Provide the [X, Y] coordinate of the cell's center where the given text is located.  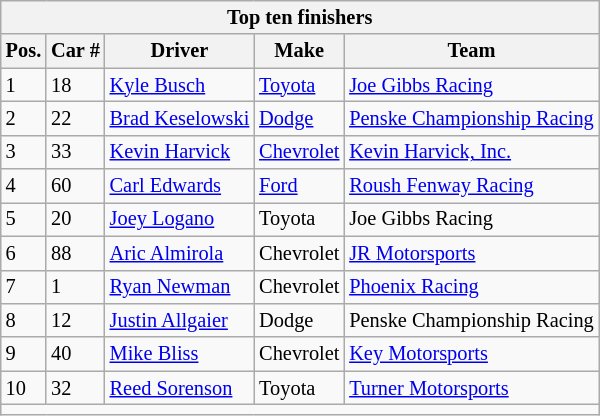
5 [24, 219]
Justin Allgaier [180, 320]
Carl Edwards [180, 186]
9 [24, 354]
Joey Logano [180, 219]
3 [24, 152]
2 [24, 118]
18 [76, 85]
Roush Fenway Racing [471, 186]
6 [24, 253]
Kevin Harvick [180, 152]
Team [471, 51]
32 [76, 388]
7 [24, 287]
Aric Almirola [180, 253]
20 [76, 219]
33 [76, 152]
Pos. [24, 51]
Top ten finishers [300, 17]
Mike Bliss [180, 354]
88 [76, 253]
Make [299, 51]
Kevin Harvick, Inc. [471, 152]
12 [76, 320]
Ford [299, 186]
8 [24, 320]
Kyle Busch [180, 85]
Turner Motorsports [471, 388]
Ryan Newman [180, 287]
JR Motorsports [471, 253]
Car # [76, 51]
60 [76, 186]
10 [24, 388]
40 [76, 354]
22 [76, 118]
Brad Keselowski [180, 118]
Phoenix Racing [471, 287]
Driver [180, 51]
Reed Sorenson [180, 388]
4 [24, 186]
Key Motorsports [471, 354]
